Return (X, Y) of the center of cell containing provided text 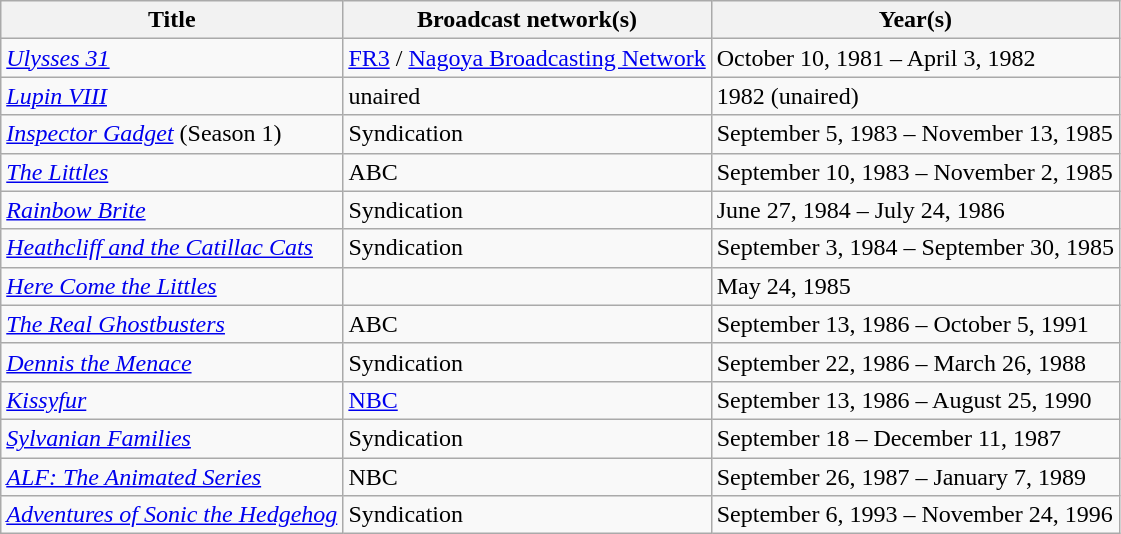
September 26, 1987 – January 7, 1989 (915, 477)
ALF: The Animated Series (172, 477)
Kissyfur (172, 400)
September 13, 1986 – August 25, 1990 (915, 400)
Title (172, 20)
1982 (unaired) (915, 96)
Here Come the Littles (172, 286)
September 3, 1984 – September 30, 1985 (915, 248)
Year(s) (915, 20)
September 5, 1983 – November 13, 1985 (915, 134)
Sylvanian Families (172, 438)
Rainbow Brite (172, 210)
September 18 – December 11, 1987 (915, 438)
September 10, 1983 – November 2, 1985 (915, 172)
Inspector Gadget (Season 1) (172, 134)
Lupin VIII (172, 96)
FR3 / Nagoya Broadcasting Network (527, 58)
September 22, 1986 – March 26, 1988 (915, 362)
Broadcast network(s) (527, 20)
September 13, 1986 – October 5, 1991 (915, 324)
Dennis the Menace (172, 362)
The Real Ghostbusters (172, 324)
Adventures of Sonic the Hedgehog (172, 515)
unaired (527, 96)
May 24, 1985 (915, 286)
October 10, 1981 – April 3, 1982 (915, 58)
June 27, 1984 – July 24, 1986 (915, 210)
September 6, 1993 – November 24, 1996 (915, 515)
The Littles (172, 172)
Heathcliff and the Catillac Cats (172, 248)
Ulysses 31 (172, 58)
